For the text-containing cell, return its midpoint in (x, y) coordinate format. 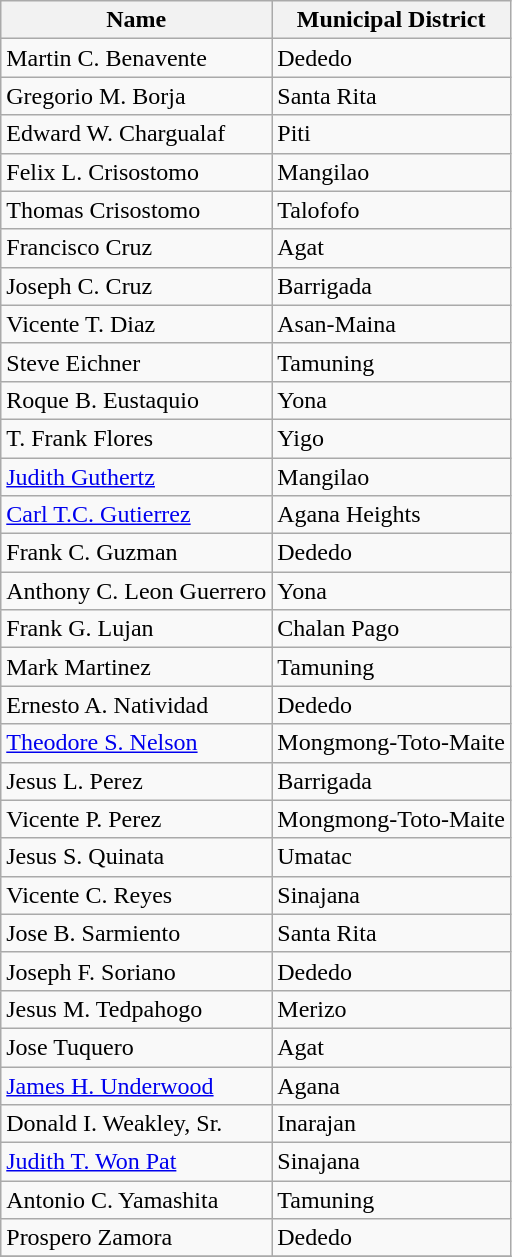
Antonio C. Yamashita (136, 1200)
Agana (392, 1085)
Yigo (392, 438)
Vicente C. Reyes (136, 895)
Judith T. Won Pat (136, 1162)
James H. Underwood (136, 1085)
Agana Heights (392, 515)
Edward W. Chargualaf (136, 134)
Anthony C. Leon Guerrero (136, 591)
Vicente T. Diaz (136, 324)
Jose B. Sarmiento (136, 933)
Gregorio M. Borja (136, 96)
Merizo (392, 1009)
Felix L. Crisostomo (136, 172)
Judith Guthertz (136, 477)
Steve Eichner (136, 362)
Asan-Maina (392, 324)
T. Frank Flores (136, 438)
Francisco Cruz (136, 248)
Jesus L. Perez (136, 781)
Ernesto A. Natividad (136, 705)
Talofofo (392, 210)
Theodore S. Nelson (136, 743)
Thomas Crisostomo (136, 210)
Frank G. Lujan (136, 629)
Roque B. Eustaquio (136, 400)
Name (136, 20)
Inarajan (392, 1124)
Carl T.C. Gutierrez (136, 515)
Frank C. Guzman (136, 553)
Vicente P. Perez (136, 819)
Prospero Zamora (136, 1238)
Martin C. Benavente (136, 58)
Umatac (392, 857)
Piti (392, 134)
Jesus S. Quinata (136, 857)
Chalan Pago (392, 629)
Joseph F. Soriano (136, 971)
Jose Tuquero (136, 1047)
Mark Martinez (136, 667)
Donald I. Weakley, Sr. (136, 1124)
Municipal District (392, 20)
Jesus M. Tedpahogo (136, 1009)
Joseph C. Cruz (136, 286)
